Pinpoint the cell where the given text exists, returning its [X, Y] midpoint coordinate. 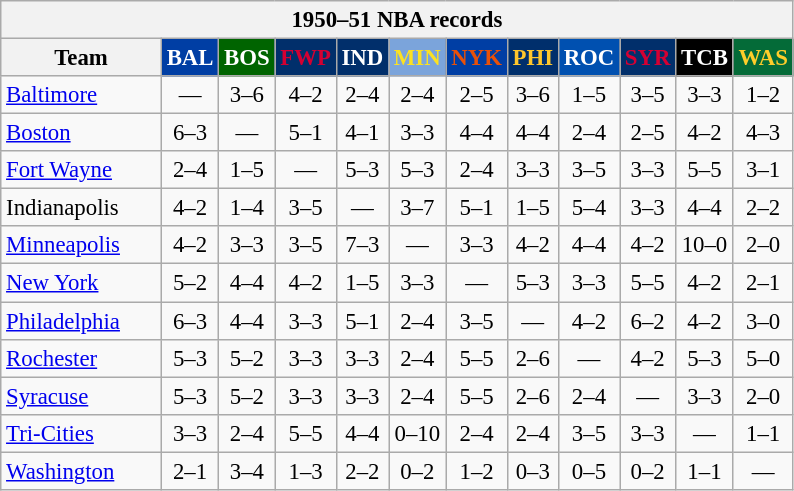
IND [362, 58]
Washington [82, 471]
BAL [190, 58]
0–5 [588, 471]
1–3 [306, 471]
MIN [418, 58]
NYK [476, 58]
7–3 [362, 245]
10–0 [704, 245]
BOS [247, 58]
5–4 [588, 208]
1950–51 NBA records [397, 20]
3–4 [247, 471]
Tri-Cities [82, 433]
0–10 [418, 433]
5–0 [763, 358]
New York [82, 283]
Team [82, 58]
Rochester [82, 358]
4–3 [763, 133]
Indianapolis [82, 208]
0–3 [532, 471]
Syracuse [82, 396]
TCB [704, 58]
Minneapolis [82, 245]
6–2 [648, 321]
1–4 [247, 208]
Philadelphia [82, 321]
FWP [306, 58]
3–0 [763, 321]
WAS [763, 58]
SYR [648, 58]
Boston [82, 133]
ROC [588, 58]
Baltimore [82, 95]
4–1 [362, 133]
Fort Wayne [82, 170]
PHI [532, 58]
3–1 [763, 170]
3–7 [418, 208]
